Detect which cell encompasses the target text, then output its (X, Y) center coordinate. 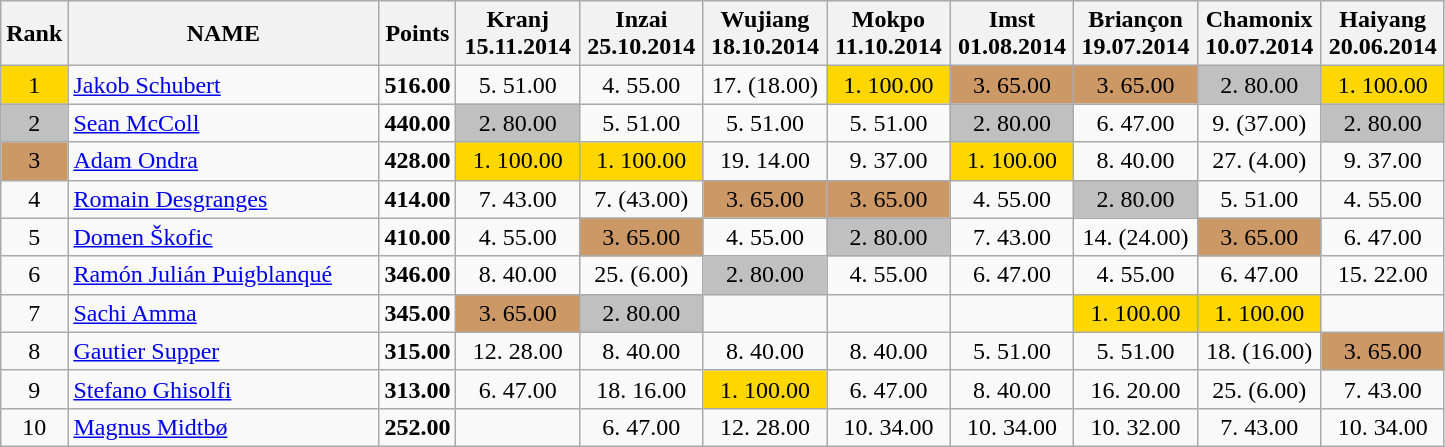
9. (37.00) (1259, 123)
15. 22.00 (1383, 275)
440.00 (418, 123)
Adam Ondra (224, 161)
Mokpo 11.10.2014 (889, 34)
4 (34, 199)
Sean McColl (224, 123)
Ramón Julián Puigblanqué (224, 275)
Rank (34, 34)
315.00 (418, 351)
410.00 (418, 237)
Chamonix 10.07.2014 (1259, 34)
9 (34, 389)
19. 14.00 (765, 161)
345.00 (418, 313)
5 (34, 237)
313.00 (418, 389)
NAME (224, 34)
Points (418, 34)
8 (34, 351)
1 (34, 85)
18. 16.00 (642, 389)
Briançon 19.07.2014 (1136, 34)
17. (18.00) (765, 85)
7. (43.00) (642, 199)
18. (16.00) (1259, 351)
Imst 01.08.2014 (1012, 34)
Inzai 25.10.2014 (642, 34)
Gautier Supper (224, 351)
27. (4.00) (1259, 161)
16. 20.00 (1136, 389)
Magnus Midtbø (224, 427)
516.00 (418, 85)
6 (34, 275)
Romain Desgranges (224, 199)
Domen Škofic (224, 237)
7 (34, 313)
14. (24.00) (1136, 237)
Stefano Ghisolfi (224, 389)
Kranj 15.11.2014 (518, 34)
Sachi Amma (224, 313)
346.00 (418, 275)
3 (34, 161)
2 (34, 123)
10 (34, 427)
414.00 (418, 199)
10. 32.00 (1136, 427)
252.00 (418, 427)
Haiyang 20.06.2014 (1383, 34)
428.00 (418, 161)
Wujiang 18.10.2014 (765, 34)
Jakob Schubert (224, 85)
